For the text-containing cell, return its midpoint in (x, y) coordinate format. 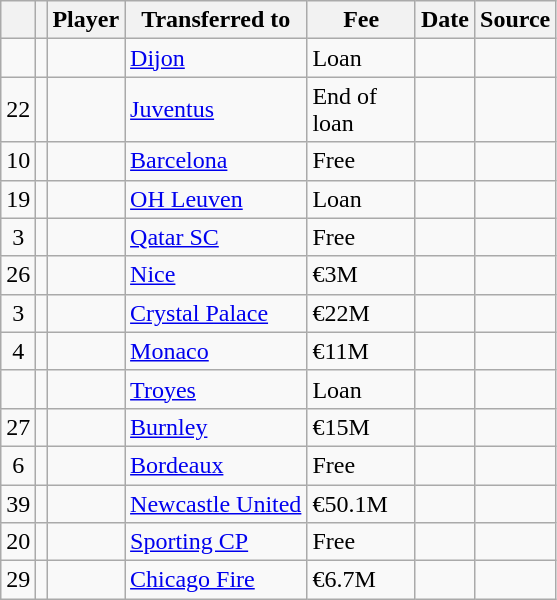
Crystal Palace (216, 313)
Nice (216, 275)
19 (18, 199)
4 (18, 351)
Chicago Fire (216, 580)
Troyes (216, 389)
Transferred to (216, 20)
Newcastle United (216, 503)
20 (18, 542)
€15M (362, 427)
€22M (362, 313)
Qatar SC (216, 237)
Juventus (216, 110)
Date (444, 20)
Source (516, 20)
6 (18, 465)
29 (18, 580)
27 (18, 427)
39 (18, 503)
Barcelona (216, 161)
End of loan (362, 110)
€3M (362, 275)
Bordeaux (216, 465)
Monaco (216, 351)
10 (18, 161)
Fee (362, 20)
OH Leuven (216, 199)
Dijon (216, 58)
Sporting CP (216, 542)
Burnley (216, 427)
€11M (362, 351)
€6.7M (362, 580)
26 (18, 275)
22 (18, 110)
€50.1M (362, 503)
Player (86, 20)
